Detect which cell encompasses the target text, then output its [x, y] center coordinate. 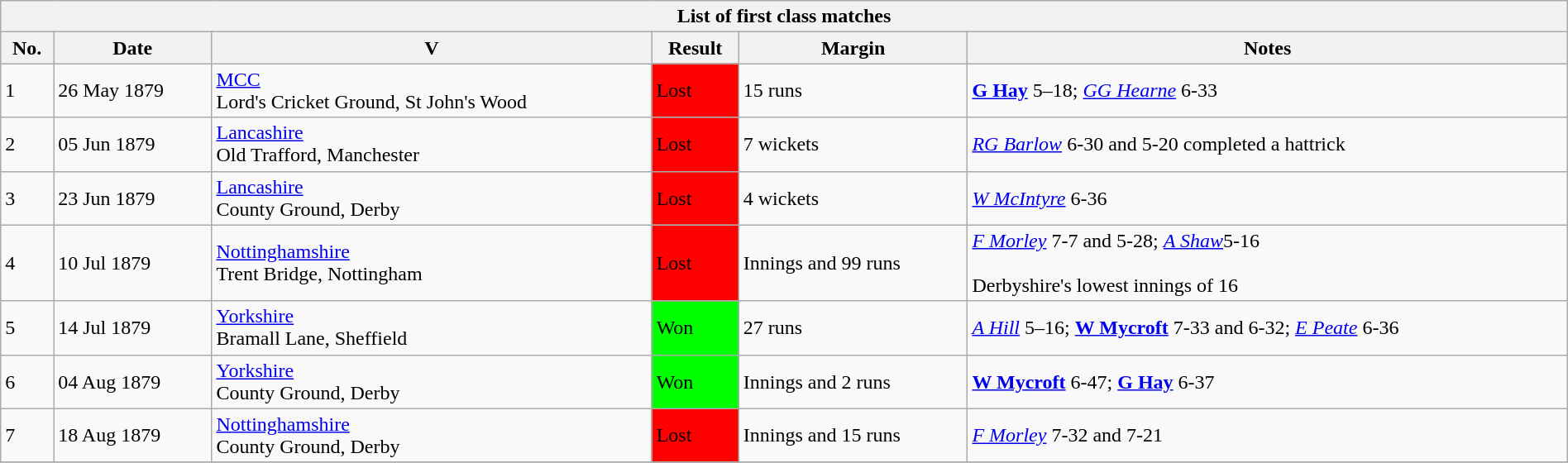
15 runs [853, 91]
27 runs [853, 327]
6 [27, 382]
05 Jun 1879 [132, 144]
W McIntyre 6-36 [1267, 198]
26 May 1879 [132, 91]
Nottinghamshire County Ground, Derby [432, 435]
Yorkshire County Ground, Derby [432, 382]
RG Barlow 6-30 and 5-20 completed a hattrick [1267, 144]
A Hill 5–16; W Mycroft 7-33 and 6-32; E Peate 6-36 [1267, 327]
F Morley 7-32 and 7-21 [1267, 435]
10 Jul 1879 [132, 263]
Date [132, 48]
G Hay 5–18; GG Hearne 6-33 [1267, 91]
7 wickets [853, 144]
Margin [853, 48]
Innings and 15 runs [853, 435]
Lancashire Old Trafford, Manchester [432, 144]
Lancashire County Ground, Derby [432, 198]
5 [27, 327]
1 [27, 91]
Nottinghamshire Trent Bridge, Nottingham [432, 263]
4 wickets [853, 198]
04 Aug 1879 [132, 382]
23 Jun 1879 [132, 198]
18 Aug 1879 [132, 435]
Yorkshire Bramall Lane, Sheffield [432, 327]
F Morley 7-7 and 5-28; A Shaw5-16Derbyshire's lowest innings of 16 [1267, 263]
14 Jul 1879 [132, 327]
W Mycroft 6-47; G Hay 6-37 [1267, 382]
Notes [1267, 48]
List of first class matches [784, 17]
V [432, 48]
Result [695, 48]
MCC Lord's Cricket Ground, St John's Wood [432, 91]
No. [27, 48]
7 [27, 435]
2 [27, 144]
Innings and 2 runs [853, 382]
Innings and 99 runs [853, 263]
3 [27, 198]
4 [27, 263]
